Return the (x, y) coordinate for the center point of the cell that contains the specified text.  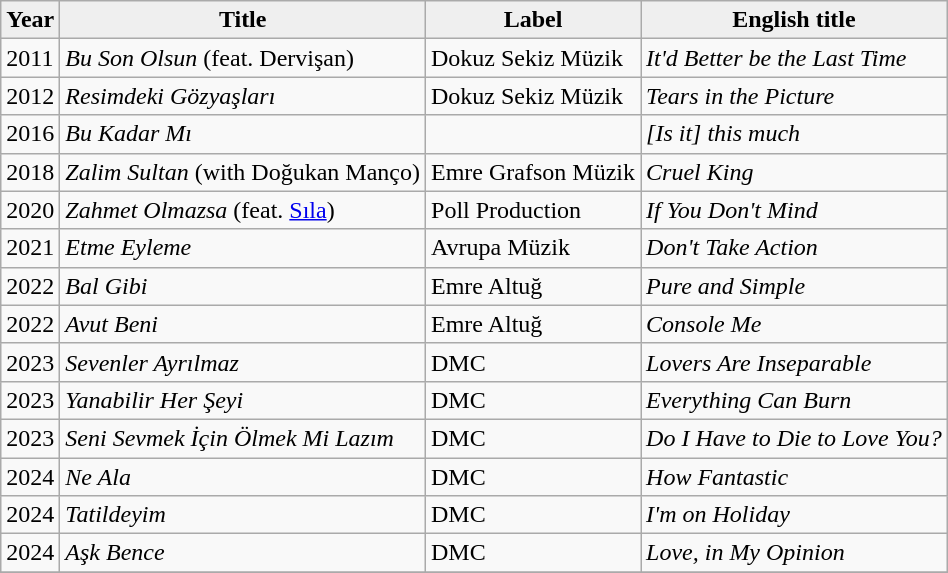
Zahmet Olmazsa (feat. Sıla) (243, 210)
Etme Eyleme (243, 248)
I'm on Holiday (794, 515)
2012 (30, 96)
Everything Can Burn (794, 400)
Tears in the Picture (794, 96)
English title (794, 20)
Love, in My Opinion (794, 553)
Yanabilir Her Şeyi (243, 400)
Year (30, 20)
Resimdeki Gözyaşları (243, 96)
How Fantastic (794, 477)
Bu Kadar Mı (243, 134)
Cruel King (794, 172)
Sevenler Ayrılmaz (243, 362)
Pure and Simple (794, 286)
Bu Son Olsun (feat. Dervişan) (243, 58)
Avrupa Müzik (534, 248)
Avut Beni (243, 324)
2016 (30, 134)
2021 (30, 248)
2011 (30, 58)
Bal Gibi (243, 286)
Emre Grafson Müzik (534, 172)
[Is it] this much (794, 134)
It'd Better be the Last Time (794, 58)
If You Don't Mind (794, 210)
Console Me (794, 324)
2018 (30, 172)
Do I Have to Die to Love You? (794, 438)
Ne Ala (243, 477)
2020 (30, 210)
Tatildeyim (243, 515)
Don't Take Action (794, 248)
Poll Production (534, 210)
Title (243, 20)
Lovers Are Inseparable (794, 362)
Aşk Bence (243, 553)
Zalim Sultan (with Doğukan Manço) (243, 172)
Seni Sevmek İçin Ölmek Mi Lazım (243, 438)
Label (534, 20)
